Find where the given text appears and provide that cell's center as [x, y] coordinate. 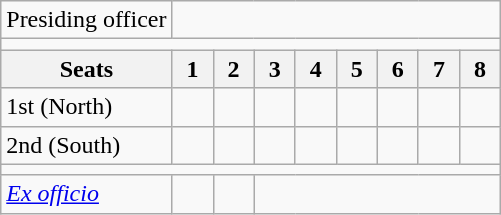
2nd (South) [86, 145]
8 [480, 69]
2 [234, 69]
Presiding officer [86, 20]
1 [192, 69]
Ex officio [86, 194]
7 [438, 69]
1st (North) [86, 107]
Seats [86, 69]
3 [274, 69]
5 [356, 69]
6 [398, 69]
4 [316, 69]
